Return the [x, y] coordinate for the center point of the cell that contains the specified text.  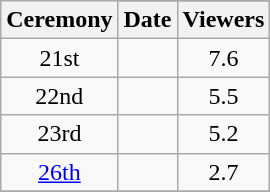
5.2 [224, 134]
7.6 [224, 58]
2.7 [224, 172]
5.5 [224, 96]
22nd [60, 96]
23rd [60, 134]
26th [60, 172]
21st [60, 58]
Ceremony [60, 20]
Viewers [224, 20]
Date [148, 20]
